Return [x, y] of the center of cell containing provided text 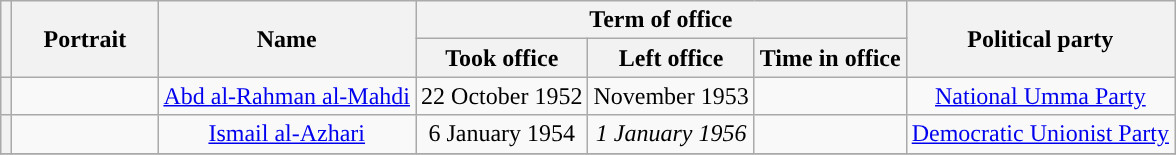
Took office [502, 58]
Portrait [85, 39]
National Umma Party [1040, 96]
1 January 1956 [671, 134]
Political party [1040, 39]
Name [287, 39]
Term of office [662, 20]
November 1953 [671, 96]
Time in office [830, 58]
6 January 1954 [502, 134]
Democratic Unionist Party [1040, 134]
Abd al-Rahman al-Mahdi [287, 96]
Ismail al-Azhari [287, 134]
22 October 1952 [502, 96]
Left office [671, 58]
